Provide the (X, Y) coordinate of the cell's center where the given text is located.  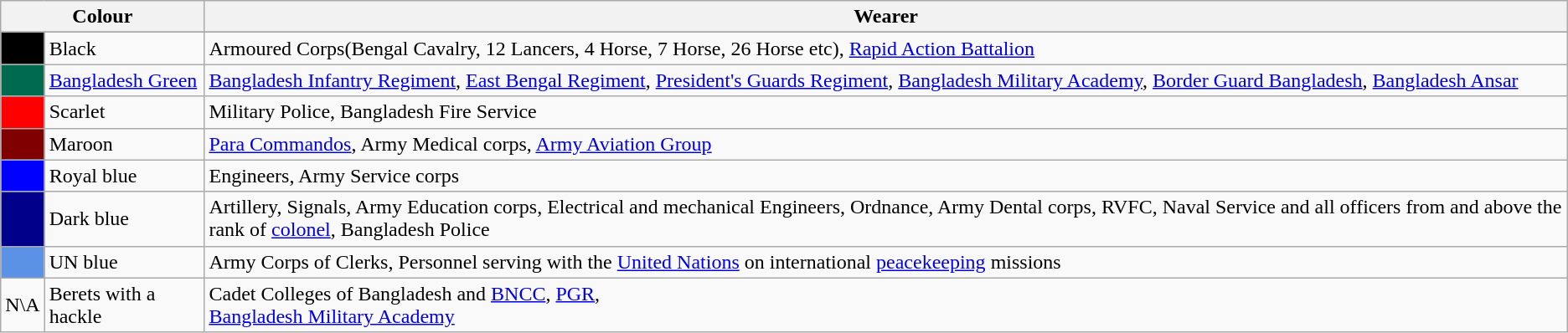
Royal blue (124, 176)
N\A (23, 305)
Wearer (886, 17)
Para Commandos, Army Medical corps, Army Aviation Group (886, 144)
Scarlet (124, 112)
Cadet Colleges of Bangladesh and BNCC, PGR,Bangladesh Military Academy (886, 305)
Black (124, 49)
Maroon (124, 144)
Military Police, Bangladesh Fire Service (886, 112)
Berets with a hackle (124, 305)
Engineers, Army Service corps (886, 176)
Bangladesh Green (124, 80)
Dark blue (124, 219)
UN blue (124, 262)
Army Corps of Clerks, Personnel serving with the United Nations on international peacekeeping missions (886, 262)
Colour (102, 17)
Armoured Corps(Bengal Cavalry, 12 Lancers, 4 Horse, 7 Horse, 26 Horse etc), Rapid Action Battalion (886, 49)
